Search for the cell housing the specified text and yield its (x, y) center coordinate. 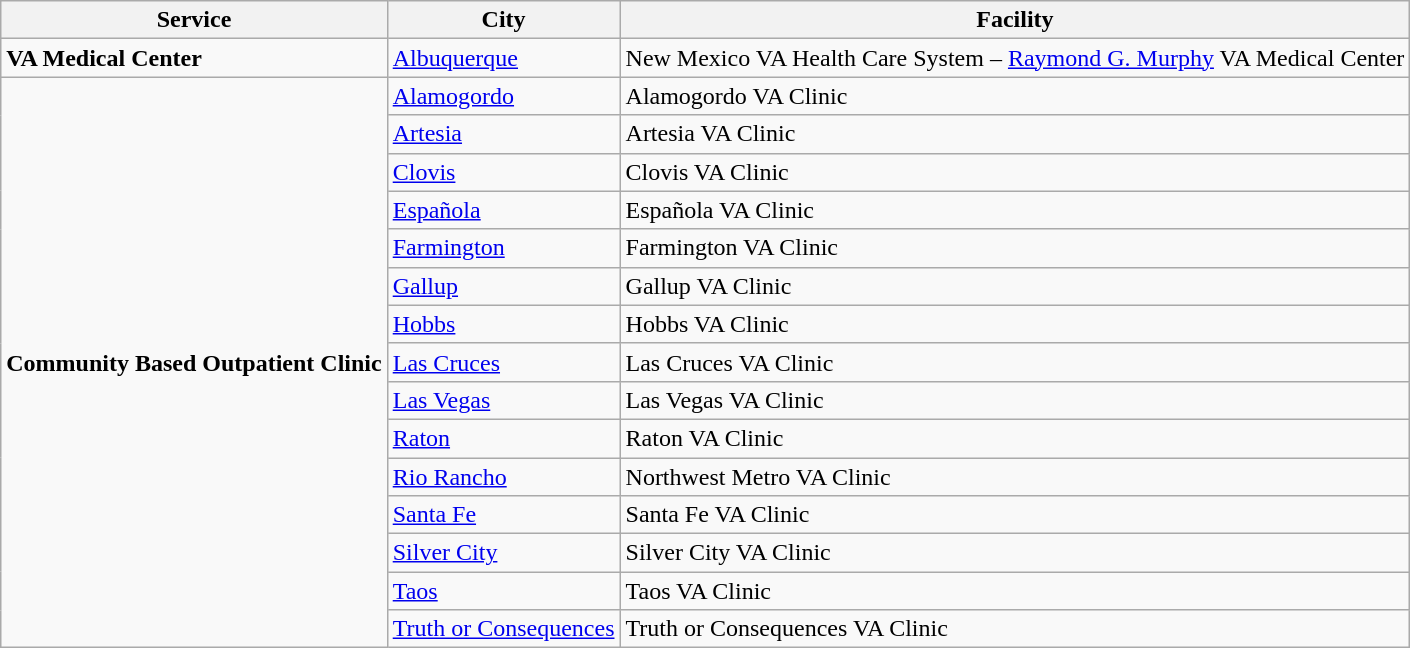
Silver City (504, 553)
Albuquerque (504, 58)
Las Cruces VA Clinic (1015, 362)
Community Based Outpatient Clinic (194, 362)
Silver City VA Clinic (1015, 553)
Clovis VA Clinic (1015, 172)
Truth or Consequences (504, 629)
Raton (504, 438)
Taos VA Clinic (1015, 591)
Facility (1015, 20)
Artesia (504, 134)
Las Vegas VA Clinic (1015, 400)
Farmington (504, 248)
Hobbs VA Clinic (1015, 324)
Truth or Consequences VA Clinic (1015, 629)
Service (194, 20)
Taos (504, 591)
City (504, 20)
Santa Fe (504, 515)
Raton VA Clinic (1015, 438)
Española VA Clinic (1015, 210)
Rio Rancho (504, 477)
Alamogordo (504, 96)
Las Vegas (504, 400)
Farmington VA Clinic (1015, 248)
Hobbs (504, 324)
Gallup VA Clinic (1015, 286)
Santa Fe VA Clinic (1015, 515)
Las Cruces (504, 362)
New Mexico VA Health Care System – Raymond G. Murphy VA Medical Center (1015, 58)
Clovis (504, 172)
Alamogordo VA Clinic (1015, 96)
Northwest Metro VA Clinic (1015, 477)
Artesia VA Clinic (1015, 134)
VA Medical Center (194, 58)
Española (504, 210)
Gallup (504, 286)
